Pinpoint the cell where the given text exists, returning its (x, y) midpoint coordinate. 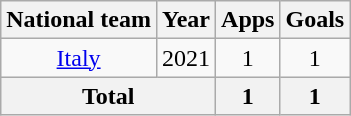
Goals (315, 20)
2021 (186, 58)
Apps (248, 20)
Year (186, 20)
National team (79, 20)
Total (108, 96)
Italy (79, 58)
